Detect which cell encompasses the target text, then output its (X, Y) center coordinate. 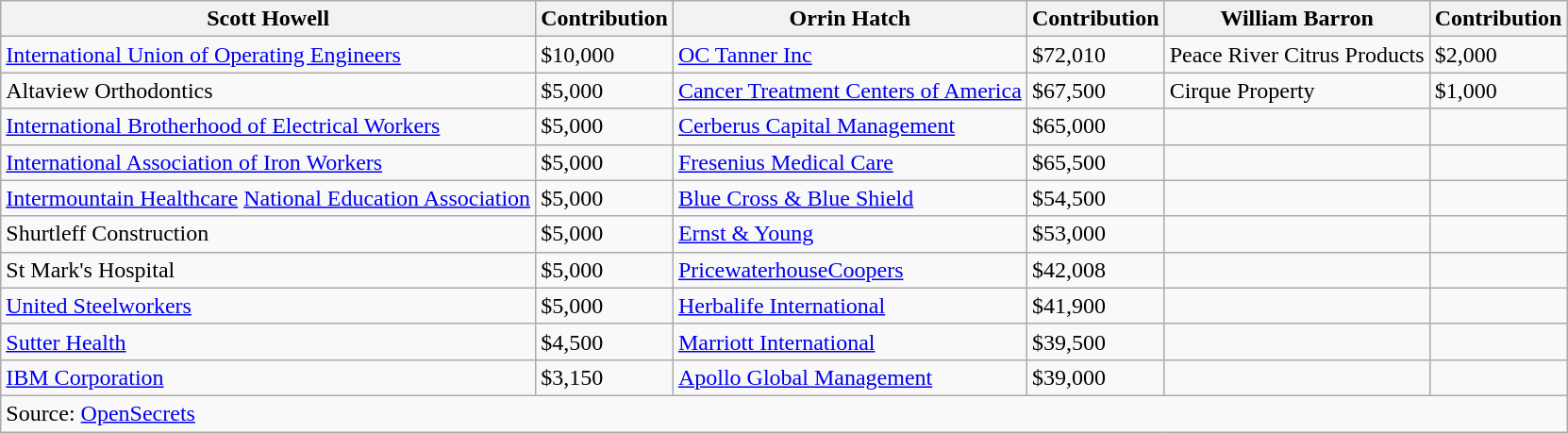
Orrin Hatch (849, 19)
$65,000 (1095, 126)
Cirque Property (1296, 91)
$54,500 (1095, 198)
St Mark's Hospital (268, 270)
Blue Cross & Blue Shield (849, 198)
Marriott International (849, 341)
$2,000 (1498, 55)
Apollo Global Management (849, 377)
Sutter Health (268, 341)
Ernst & Young (849, 234)
$39,000 (1095, 377)
International Brotherhood of Electrical Workers (268, 126)
Source: OpenSecrets (784, 413)
Shurtleff Construction (268, 234)
Herbalife International (849, 306)
IBM Corporation (268, 377)
$65,500 (1095, 162)
$4,500 (605, 341)
Fresenius Medical Care (849, 162)
International Union of Operating Engineers (268, 55)
$42,008 (1095, 270)
$10,000 (605, 55)
PricewaterhouseCoopers (849, 270)
$1,000 (1498, 91)
Scott Howell (268, 19)
$41,900 (1095, 306)
Intermountain Healthcare National Education Association (268, 198)
Altaview Orthodontics (268, 91)
$39,500 (1095, 341)
$53,000 (1095, 234)
$3,150 (605, 377)
$72,010 (1095, 55)
Peace River Citrus Products (1296, 55)
William Barron (1296, 19)
$67,500 (1095, 91)
United Steelworkers (268, 306)
Cancer Treatment Centers of America (849, 91)
OC Tanner Inc (849, 55)
Cerberus Capital Management (849, 126)
International Association of Iron Workers (268, 162)
